Scan for the cell matching the given text and deliver its (x, y) coordinate at center. 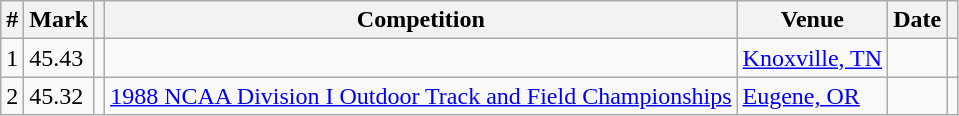
Competition (421, 20)
Mark (59, 20)
Date (918, 20)
1988 NCAA Division I Outdoor Track and Field Championships (421, 96)
1 (12, 58)
# (12, 20)
Eugene, OR (812, 96)
Venue (812, 20)
Knoxville, TN (812, 58)
45.32 (59, 96)
2 (12, 96)
45.43 (59, 58)
